Provide the (x, y) coordinate of the cell's center where the given text is located.  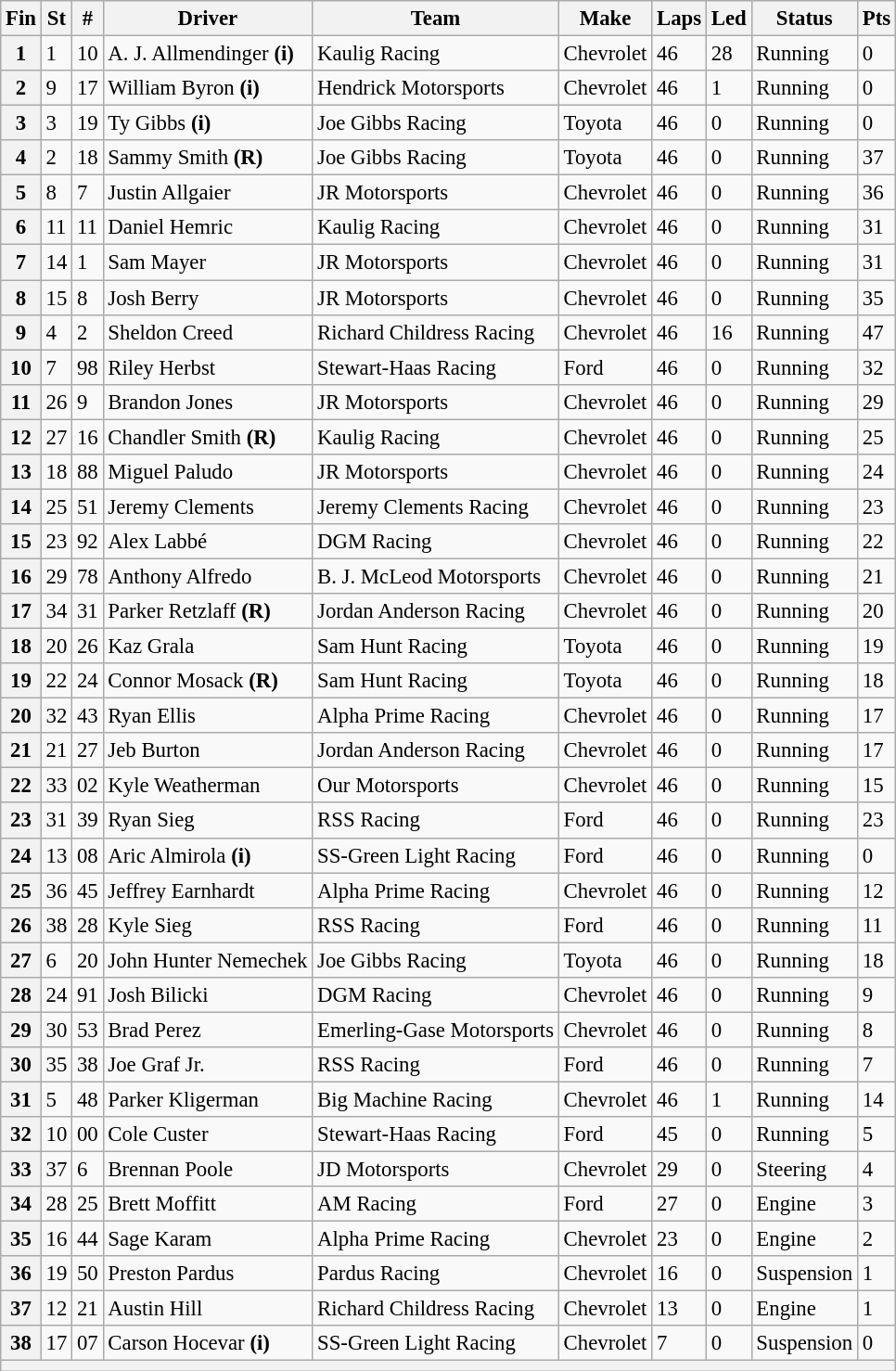
Alex Labbé (208, 542)
Kyle Weatherman (208, 786)
Sammy Smith (R) (208, 158)
Jeffrey Earnhardt (208, 891)
Connor Mosack (R) (208, 681)
Ryan Ellis (208, 716)
William Byron (i) (208, 88)
Kaz Grala (208, 647)
St (56, 19)
Parker Retzlaff (R) (208, 611)
John Hunter Nemechek (208, 960)
Miguel Paludo (208, 472)
Driver (208, 19)
Riley Herbst (208, 367)
A. J. Allmendinger (i) (208, 54)
47 (876, 332)
Parker Kligerman (208, 1099)
Jeremy Clements Racing (436, 506)
Jeremy Clements (208, 506)
Brandon Jones (208, 402)
Josh Berry (208, 298)
Kyle Sieg (208, 925)
Daniel Hemric (208, 227)
Status (804, 19)
53 (87, 1030)
Chandler Smith (R) (208, 437)
51 (87, 506)
Fin (21, 19)
Sage Karam (208, 1239)
88 (87, 472)
B. J. McLeod Motorsports (436, 576)
48 (87, 1099)
00 (87, 1134)
39 (87, 821)
Make (605, 19)
Austin Hill (208, 1309)
Laps (679, 19)
44 (87, 1239)
Team (436, 19)
02 (87, 786)
Jeb Burton (208, 750)
JD Motorsports (436, 1170)
Justin Allgaier (208, 193)
Led (729, 19)
Josh Bilicki (208, 995)
Ryan Sieg (208, 821)
78 (87, 576)
Brad Perez (208, 1030)
Brennan Poole (208, 1170)
Brett Moffitt (208, 1204)
Carson Hocevar (i) (208, 1344)
Anthony Alfredo (208, 576)
Big Machine Racing (436, 1099)
Preston Pardus (208, 1274)
Joe Graf Jr. (208, 1065)
Sam Mayer (208, 263)
Ty Gibbs (i) (208, 123)
43 (87, 716)
07 (87, 1344)
98 (87, 367)
Hendrick Motorsports (436, 88)
Emerling-Gase Motorsports (436, 1030)
# (87, 19)
Steering (804, 1170)
91 (87, 995)
Aric Almirola (i) (208, 855)
92 (87, 542)
Pardus Racing (436, 1274)
Cole Custer (208, 1134)
Our Motorsports (436, 786)
Pts (876, 19)
50 (87, 1274)
Sheldon Creed (208, 332)
AM Racing (436, 1204)
08 (87, 855)
